From the cell containing the given text, extract its center point as [X, Y] coordinate. 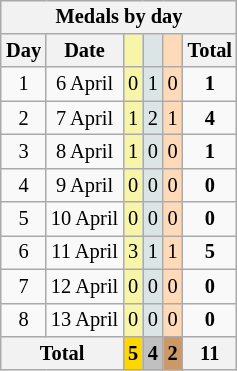
Date [84, 51]
9 April [84, 185]
11 April [84, 253]
13 April [84, 320]
7 April [84, 118]
6 April [84, 84]
12 April [84, 286]
8 April [84, 152]
8 [24, 320]
Medals by day [119, 17]
10 April [84, 219]
11 [210, 354]
6 [24, 253]
Day [24, 51]
7 [24, 286]
